Capture the cell that displays the provided text and extract its (X, Y) central coordinate. 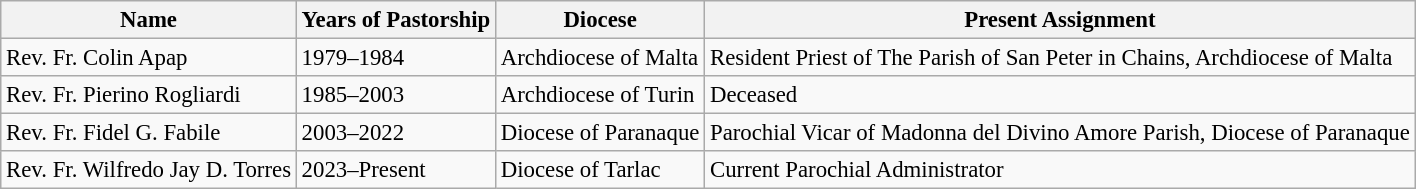
Diocese of Paranaque (600, 133)
Resident Priest of The Parish of San Peter in Chains, Archdiocese of Malta (1060, 58)
Years of Pastorship (396, 20)
1985–2003 (396, 95)
Present Assignment (1060, 20)
Rev. Fr. Pierino Rogliardi (149, 95)
Archdiocese of Malta (600, 58)
Archdiocese of Turin (600, 95)
Diocese (600, 20)
Current Parochial Administrator (1060, 170)
Deceased (1060, 95)
Rev. Fr. Fidel G. Fabile (149, 133)
2003–2022 (396, 133)
Name (149, 20)
Parochial Vicar of Madonna del Divino Amore Parish, Diocese of Paranaque (1060, 133)
Rev. Fr. Wilfredo Jay D. Torres (149, 170)
Rev. Fr. Colin Apap (149, 58)
2023–Present (396, 170)
Diocese of Tarlac (600, 170)
1979–1984 (396, 58)
